Capture the cell that displays the provided text and extract its [x, y] central coordinate. 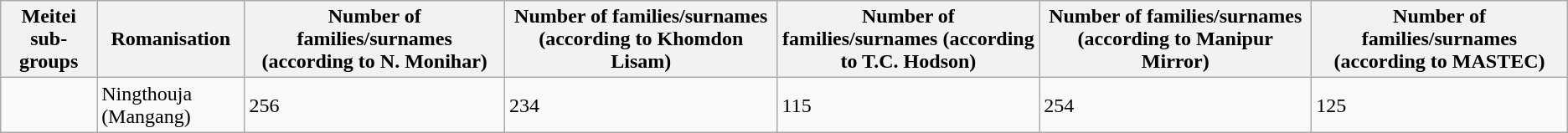
234 [641, 105]
256 [374, 105]
115 [908, 105]
Number of families/surnames (according to Khomdon Lisam) [641, 39]
Romanisation [171, 39]
Number of families/surnames (according to Manipur Mirror) [1176, 39]
Number of families/surnames (according to N. Monihar) [374, 39]
Ningthouja (Mangang) [171, 105]
Number of families/surnames (according to MASTEC) [1439, 39]
254 [1176, 105]
125 [1439, 105]
Meitei sub-groups [49, 39]
Number of families/surnames (according to T.C. Hodson) [908, 39]
